For the text-containing cell, return its midpoint in [x, y] coordinate format. 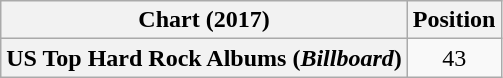
Position [454, 20]
43 [454, 58]
US Top Hard Rock Albums (Billboard) [204, 58]
Chart (2017) [204, 20]
